Search for the cell housing the specified text and yield its (x, y) center coordinate. 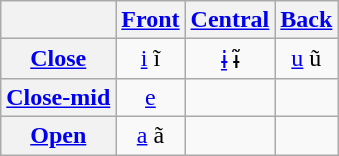
Central (230, 20)
Close-mid (58, 97)
Back (306, 20)
Front (150, 20)
i ĩ (150, 59)
a ã (150, 135)
u ũ (306, 59)
Close (58, 59)
ɨ ɨ̃ (230, 59)
Open (58, 135)
e (150, 97)
